Return [X, Y] of the center of cell containing provided text 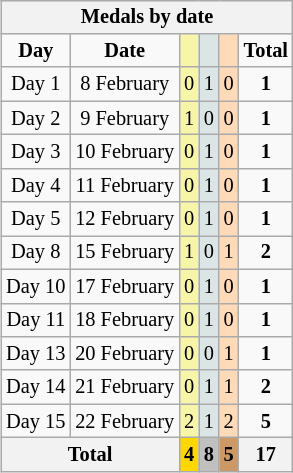
8 February [124, 84]
11 February [124, 185]
9 February [124, 118]
Day 5 [36, 219]
Day [36, 51]
Day 2 [36, 118]
Day 8 [36, 253]
17 [266, 455]
Day 11 [36, 320]
Day 1 [36, 84]
Day 4 [36, 185]
Day 10 [36, 286]
20 February [124, 354]
Date [124, 51]
Medals by date [147, 17]
21 February [124, 387]
22 February [124, 421]
8 [209, 455]
Day 15 [36, 421]
Day 3 [36, 152]
17 February [124, 286]
12 February [124, 219]
10 February [124, 152]
4 [189, 455]
Day 14 [36, 387]
15 February [124, 253]
18 February [124, 320]
Day 13 [36, 354]
